Identify which cell holds the provided text, then report its [X, Y] central coordinate. 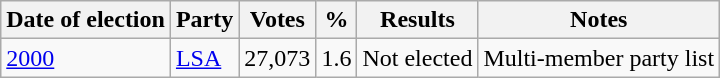
1.6 [336, 58]
2000 [86, 58]
Results [418, 20]
Notes [599, 20]
LSA [204, 58]
27,073 [278, 58]
Date of election [86, 20]
Votes [278, 20]
Multi-member party list [599, 58]
Party [204, 20]
% [336, 20]
Not elected [418, 58]
